For the text-containing cell, return its midpoint in (X, Y) coordinate format. 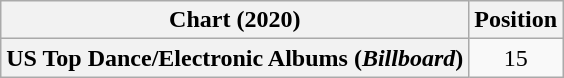
15 (516, 58)
Position (516, 20)
US Top Dance/Electronic Albums (Billboard) (235, 58)
Chart (2020) (235, 20)
